Return the [x, y] coordinate for the center point of the cell that contains the specified text.  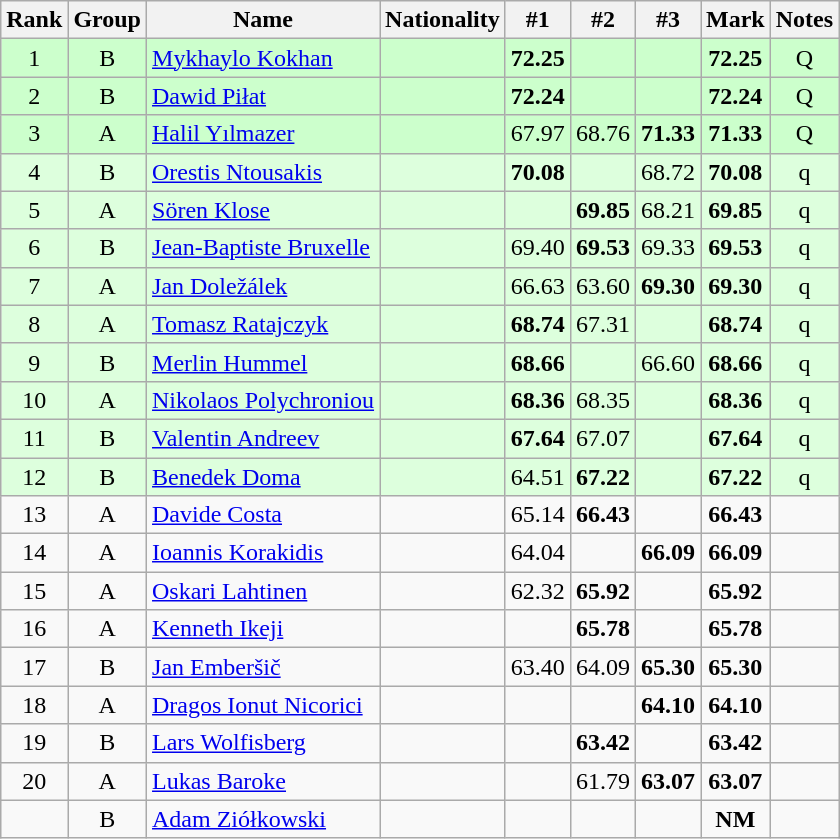
Notes [804, 20]
Merlin Hummel [264, 362]
Nikolaos Polychroniou [264, 400]
65.14 [538, 515]
6 [34, 248]
9 [34, 362]
61.79 [602, 781]
Name [264, 20]
66.63 [538, 286]
17 [34, 667]
3 [34, 134]
10 [34, 400]
8 [34, 324]
63.40 [538, 667]
Kenneth Ikeji [264, 629]
14 [34, 553]
64.51 [538, 477]
Sören Klose [264, 210]
Adam Ziółkowski [264, 819]
Nationality [443, 20]
63.60 [602, 286]
Lukas Baroke [264, 781]
Orestis Ntousakis [264, 172]
19 [34, 743]
Mark [735, 20]
2 [34, 96]
1 [34, 58]
#2 [602, 20]
67.31 [602, 324]
Halil Yılmazer [264, 134]
69.40 [538, 248]
62.32 [538, 591]
64.04 [538, 553]
7 [34, 286]
68.72 [668, 172]
64.09 [602, 667]
Benedek Doma [264, 477]
67.97 [538, 134]
Tomasz Ratajczyk [264, 324]
Ioannis Korakidis [264, 553]
Oskari Lahtinen [264, 591]
Rank [34, 20]
11 [34, 438]
Mykhaylo Kokhan [264, 58]
Valentin Andreev [264, 438]
Dawid Piłat [264, 96]
66.60 [668, 362]
#1 [538, 20]
Jan Doležálek [264, 286]
4 [34, 172]
68.76 [602, 134]
Group [108, 20]
Jean-Baptiste Bruxelle [264, 248]
5 [34, 210]
#3 [668, 20]
Davide Costa [264, 515]
Lars Wolfisberg [264, 743]
69.33 [668, 248]
18 [34, 705]
Jan Emberšič [264, 667]
68.35 [602, 400]
13 [34, 515]
15 [34, 591]
Dragos Ionut Nicorici [264, 705]
68.21 [668, 210]
67.07 [602, 438]
12 [34, 477]
NM [735, 819]
20 [34, 781]
16 [34, 629]
